Extract the (X, Y) coordinate from the center of the cell holding the provided text.  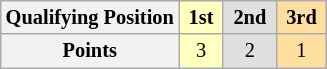
2nd (250, 17)
1st (202, 17)
3 (202, 51)
Points (90, 51)
3rd (301, 17)
Qualifying Position (90, 17)
1 (301, 51)
2 (250, 51)
